Locate the cell with the specified text and output its [X, Y] center coordinate. 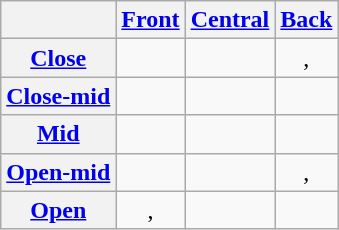
Open-mid [58, 172]
Front [150, 20]
Central [230, 20]
Mid [58, 134]
Open [58, 210]
Close [58, 58]
Back [306, 20]
Close-mid [58, 96]
